Find where the given text appears and provide that cell's center as [X, Y] coordinate. 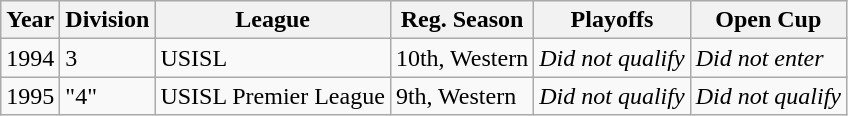
League [272, 20]
Year [30, 20]
Playoffs [612, 20]
3 [108, 58]
9th, Western [462, 96]
USISL [272, 58]
Division [108, 20]
1995 [30, 96]
Did not enter [768, 58]
1994 [30, 58]
10th, Western [462, 58]
Reg. Season [462, 20]
"4" [108, 96]
Open Cup [768, 20]
USISL Premier League [272, 96]
